Pinpoint the cell where the given text exists, returning its (x, y) midpoint coordinate. 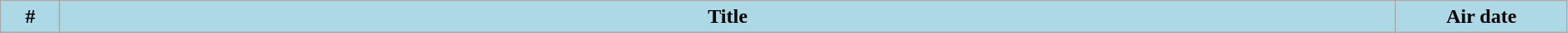
Title (728, 17)
Air date (1481, 17)
# (30, 17)
